Pinpoint the cell where the given text exists, returning its (X, Y) midpoint coordinate. 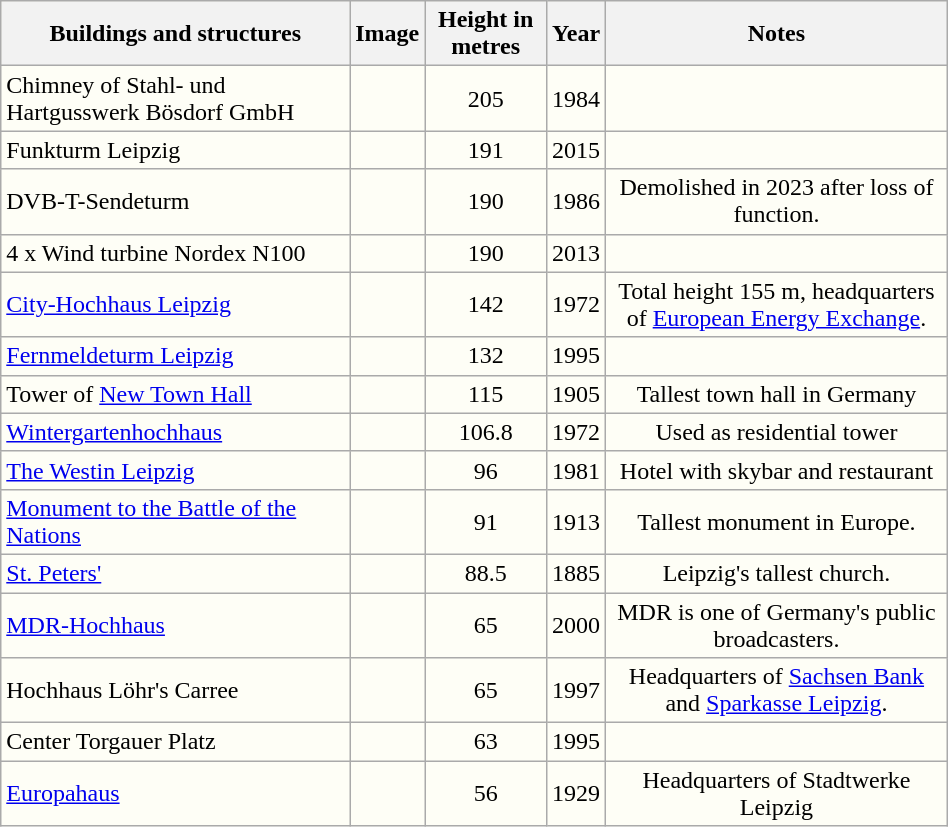
1905 (576, 394)
Notes (777, 34)
Buildings and structures (176, 34)
1984 (576, 98)
Used as residential tower (777, 432)
Headquarters of Sachsen Bank and Sparkasse Leipzig. (777, 690)
Hochhaus Löhr's Carree (176, 690)
91 (486, 522)
205 (486, 98)
MDR-Hochhaus (176, 624)
4 x Wind turbine Nordex N100 (176, 253)
1981 (576, 470)
2013 (576, 253)
MDR is one of Germany's public broadcasters. (777, 624)
Total height 155 m, headquarters of European Energy Exchange. (777, 304)
1997 (576, 690)
Hotel with skybar and restaurant (777, 470)
Fernmeldeturm Leipzig (176, 356)
Height in metres (486, 34)
Monument to the Battle of the Nations (176, 522)
142 (486, 304)
Funkturm Leipzig (176, 150)
Tower of New Town Hall (176, 394)
56 (486, 794)
Year (576, 34)
St. Peters' (176, 573)
1929 (576, 794)
1913 (576, 522)
Chimney of Stahl- und Hartgusswerk Bösdorf GmbH (176, 98)
88.5 (486, 573)
Tallest town hall in Germany (777, 394)
Headquarters of Stadtwerke Leipzig (777, 794)
2015 (576, 150)
1885 (576, 573)
Wintergartenhochhaus (176, 432)
63 (486, 742)
City-Hochhaus Leipzig (176, 304)
191 (486, 150)
Europahaus (176, 794)
132 (486, 356)
The Westin Leipzig (176, 470)
Demolished in 2023 after loss of function. (777, 202)
DVB-T-Sendeturm (176, 202)
1986 (576, 202)
2000 (576, 624)
115 (486, 394)
Image (388, 34)
Tallest monument in Europe. (777, 522)
96 (486, 470)
Center Torgauer Platz (176, 742)
Leipzig's tallest church. (777, 573)
106.8 (486, 432)
